Locate the cell with the specified text and output its [x, y] center coordinate. 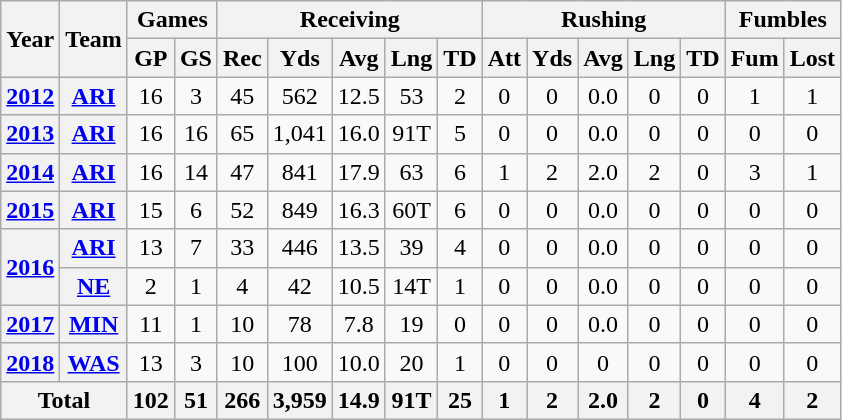
16.0 [358, 134]
51 [196, 400]
78 [300, 324]
20 [411, 362]
102 [150, 400]
12.5 [358, 96]
WAS [94, 362]
25 [460, 400]
14 [196, 172]
Team [94, 39]
Receiving [350, 20]
7.8 [358, 324]
Att [504, 58]
GS [196, 58]
14T [411, 286]
NE [94, 286]
GP [150, 58]
14.9 [358, 400]
60T [411, 210]
Fumbles [782, 20]
47 [242, 172]
63 [411, 172]
266 [242, 400]
2016 [30, 267]
2018 [30, 362]
10.0 [358, 362]
33 [242, 248]
Rec [242, 58]
19 [411, 324]
849 [300, 210]
2014 [30, 172]
100 [300, 362]
17.9 [358, 172]
39 [411, 248]
Lost [812, 58]
841 [300, 172]
11 [150, 324]
446 [300, 248]
1,041 [300, 134]
2017 [30, 324]
MIN [94, 324]
Rushing [604, 20]
2012 [30, 96]
2013 [30, 134]
52 [242, 210]
Games [172, 20]
10.5 [358, 286]
Fum [754, 58]
13.5 [358, 248]
65 [242, 134]
53 [411, 96]
42 [300, 286]
15 [150, 210]
562 [300, 96]
45 [242, 96]
7 [196, 248]
3,959 [300, 400]
2015 [30, 210]
Total [64, 400]
Year [30, 39]
5 [460, 134]
16.3 [358, 210]
